Locate the cell with the specified text and output its (x, y) center coordinate. 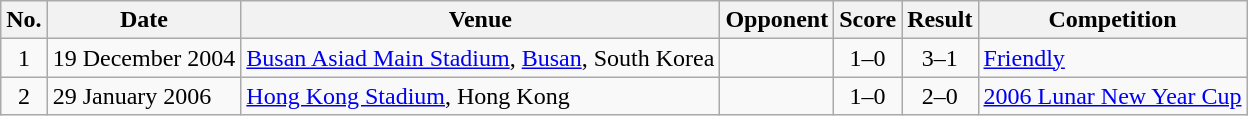
29 January 2006 (144, 96)
Busan Asiad Main Stadium, Busan, South Korea (480, 58)
Opponent (777, 20)
2–0 (940, 96)
Hong Kong Stadium, Hong Kong (480, 96)
3–1 (940, 58)
1 (24, 58)
Competition (1112, 20)
2 (24, 96)
Friendly (1112, 58)
No. (24, 20)
Date (144, 20)
19 December 2004 (144, 58)
Venue (480, 20)
2006 Lunar New Year Cup (1112, 96)
Result (940, 20)
Score (868, 20)
